Return the (X, Y) coordinate for the center point of the cell that contains the specified text.  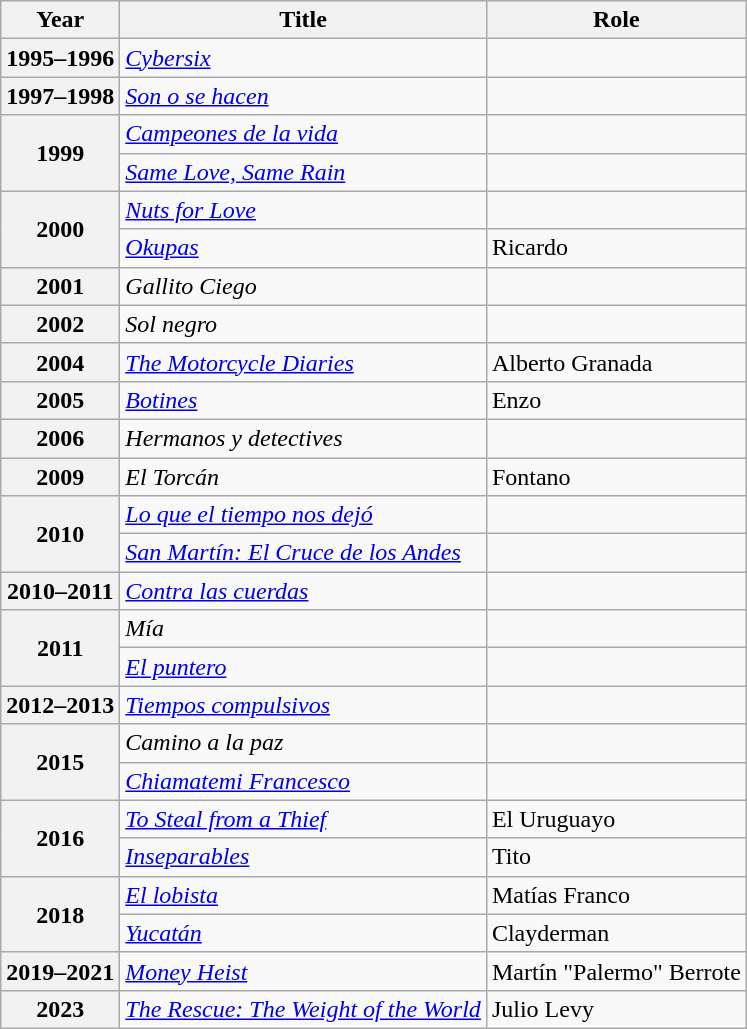
Camino a la paz (304, 743)
Tito (616, 857)
2011 (60, 648)
El puntero (304, 667)
2001 (60, 286)
Cybersix (304, 58)
Contra las cuerdas (304, 591)
Enzo (616, 400)
Fontano (616, 477)
Chiamatemi Francesco (304, 781)
1997–1998 (60, 96)
2004 (60, 362)
Ricardo (616, 248)
2006 (60, 438)
El Torcán (304, 477)
To Steal from a Thief (304, 819)
2009 (60, 477)
Alberto Granada (616, 362)
Tiempos compulsivos (304, 705)
2010 (60, 534)
2005 (60, 400)
2015 (60, 762)
Campeones de la vida (304, 134)
2016 (60, 838)
Son o se hacen (304, 96)
Clayderman (616, 933)
2019–2021 (60, 971)
Mía (304, 629)
El Uruguayo (616, 819)
1999 (60, 153)
Role (616, 20)
Martín "Palermo" Berrote (616, 971)
2002 (60, 324)
2000 (60, 229)
Matías Franco (616, 895)
2012–2013 (60, 705)
Okupas (304, 248)
2010–2011 (60, 591)
Gallito Ciego (304, 286)
El lobista (304, 895)
Nuts for Love (304, 210)
Sol negro (304, 324)
2018 (60, 914)
Year (60, 20)
2023 (60, 1009)
Botines (304, 400)
The Rescue: The Weight of the World (304, 1009)
Same Love, Same Rain (304, 172)
1995–1996 (60, 58)
Money Heist (304, 971)
San Martín: El Cruce de los Andes (304, 553)
Title (304, 20)
Hermanos y detectives (304, 438)
Julio Levy (616, 1009)
Inseparables (304, 857)
The Motorcycle Diaries (304, 362)
Lo que el tiempo nos dejó (304, 515)
Yucatán (304, 933)
